Return (X, Y) of the center of cell containing provided text 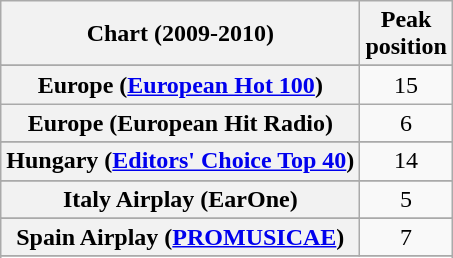
6 (406, 123)
Europe (European Hit Radio) (180, 123)
Europe (European Hot 100) (180, 85)
Hungary (Editors' Choice Top 40) (180, 161)
14 (406, 161)
Italy Airplay (EarOne) (180, 199)
Spain Airplay (PROMUSICAE) (180, 237)
5 (406, 199)
Peakposition (406, 34)
Chart (2009-2010) (180, 34)
15 (406, 85)
7 (406, 237)
